Detect which cell encompasses the target text, then output its [x, y] center coordinate. 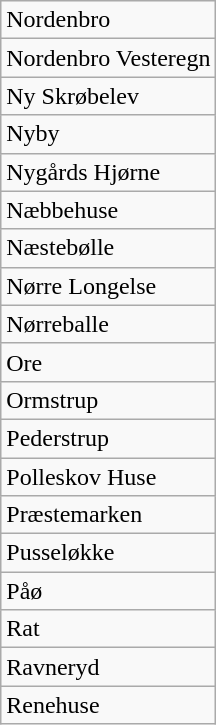
Nygårds Hjørne [108, 172]
Polleskov Huse [108, 477]
Nørre Longelse [108, 286]
Nordenbro Vesteregn [108, 58]
Pusseløkke [108, 553]
Næstebølle [108, 248]
Rat [108, 629]
Ormstrup [108, 400]
Ore [108, 362]
Ny Skrøbelev [108, 96]
Nyby [108, 134]
Pederstrup [108, 438]
Præstemarken [108, 515]
Påø [108, 591]
Næbbehuse [108, 210]
Nørreballe [108, 324]
Renehuse [108, 705]
Nordenbro [108, 20]
Ravneryd [108, 667]
